Scan for the cell matching the given text and deliver its (X, Y) coordinate at center. 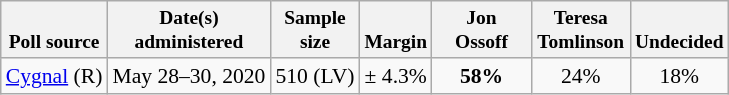
510 (LV) (314, 76)
Undecided (679, 30)
± 4.3% (396, 76)
JonOssoff (482, 30)
Margin (396, 30)
58% (482, 76)
Date(s)administered (188, 30)
24% (580, 76)
May 28–30, 2020 (188, 76)
18% (679, 76)
Poll source (54, 30)
Cygnal (R) (54, 76)
Samplesize (314, 30)
TeresaTomlinson (580, 30)
